Identify which cell holds the provided text, then report its [x, y] central coordinate. 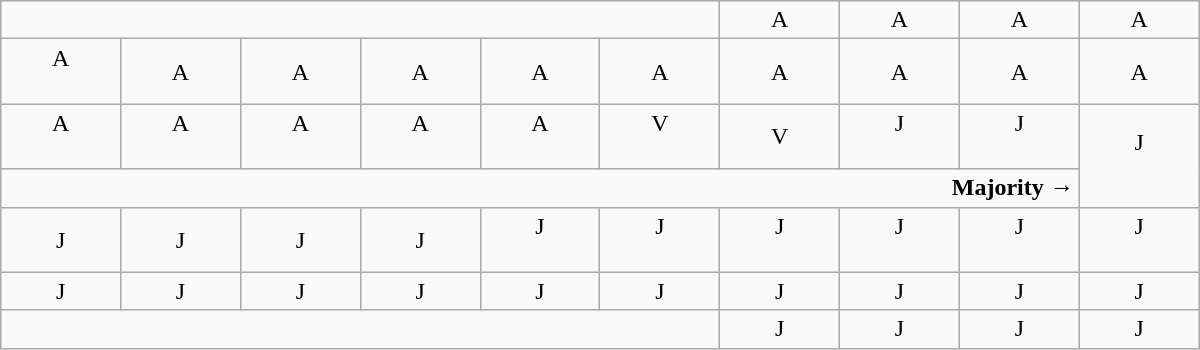
Majority → [540, 188]
